Provide the [x, y] coordinate of the cell's center where the given text is located.  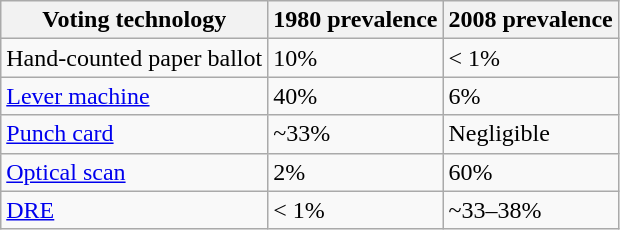
Optical scan [134, 172]
60% [530, 172]
Punch card [134, 134]
2% [356, 172]
Hand-counted paper ballot [134, 58]
~33–38% [530, 210]
6% [530, 96]
DRE [134, 210]
10% [356, 58]
2008 prevalence [530, 20]
~33% [356, 134]
Negligible [530, 134]
Voting technology [134, 20]
Lever machine [134, 96]
40% [356, 96]
1980 prevalence [356, 20]
